From the cell containing the given text, extract its center point as [X, Y] coordinate. 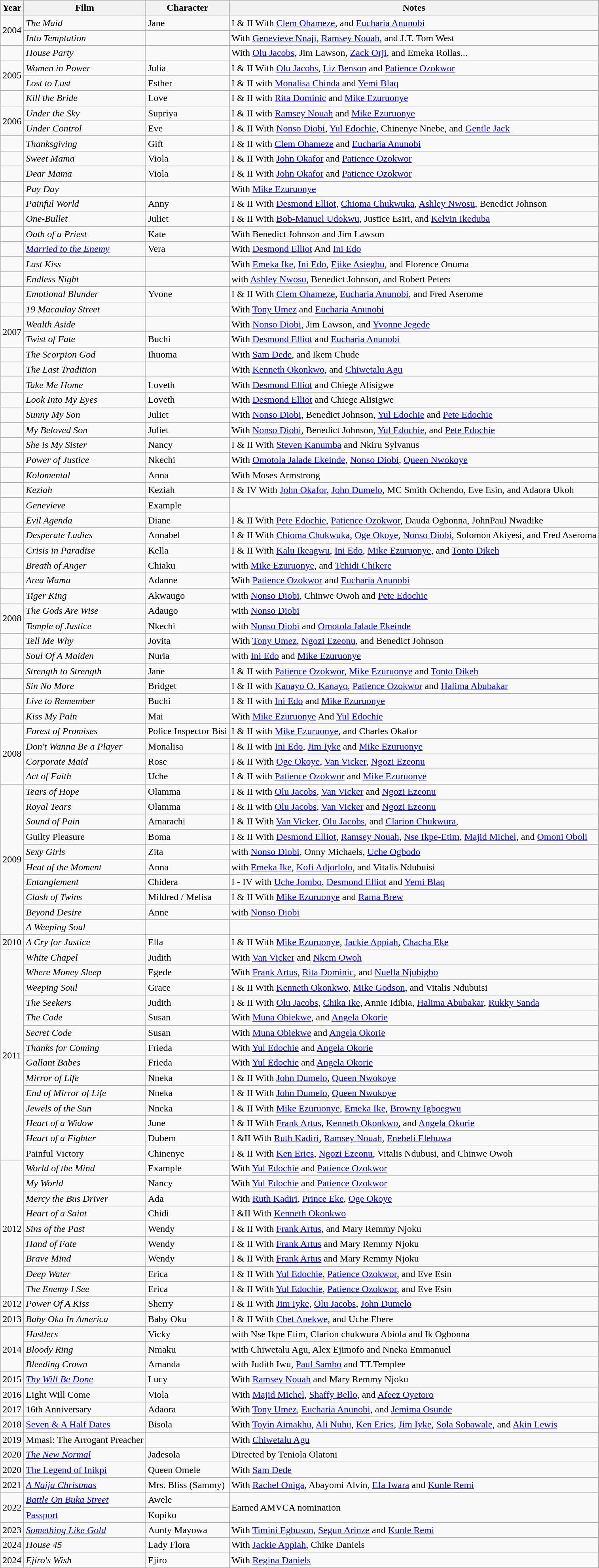
I & II with Rita Dominic and Mike Ezuruonye [414, 98]
Nmaku [188, 1349]
Sherry [188, 1304]
Sound of Pain [85, 822]
2010 [12, 942]
Esther [188, 83]
Chidi [188, 1214]
I &II With Ruth Kadiri, Ramsey Nouah, Enebeli Elebuwa [414, 1138]
with Chiwetalu Agu, Alex Ejimofo and Nneka Emmanuel [414, 1349]
2014 [12, 1349]
Ihuoma [188, 354]
With Muna Obiekwe and Angela Okorie [414, 1033]
I & II With Chet Anekwe, and Uche Ebere [414, 1319]
Bisola [188, 1425]
Bridget [188, 686]
Diane [188, 520]
Awele [188, 1500]
The Last Tradition [85, 369]
With Mike Ezuruonye And Yul Edochie [414, 716]
Oath of a Priest [85, 234]
Directed by Teniola Olatoni [414, 1455]
With Genevieve Nnaji, Ramsey Nouah, and J.T. Tom West [414, 38]
With Ruth Kadiri, Prince Eke, Oge Okoye [414, 1199]
Breath of Anger [85, 565]
With Timini Egbuson, Segun Arinze and Kunle Remi [414, 1530]
Women in Power [85, 68]
I & II with Patience Ozokwor and Mike Ezuruonye [414, 776]
Weeping Soul [85, 988]
Lady Flora [188, 1545]
I & II With Mike Ezuruonye, Jackie Appiah, Chacha Eke [414, 942]
The Maid [85, 23]
Sin No More [85, 686]
2019 [12, 1440]
Annabel [188, 535]
With Desmond Elliot And Ini Edo [414, 249]
Genevieve [85, 505]
Bloody Ring [85, 1349]
With Nonso Diobi, Benedict Johnson, Yul Edochie and Pete Edochie [414, 415]
Zita [188, 852]
I & II With Mike Ezuruonye and Rama Brew [414, 897]
With Tony Umez, Eucharia Anunobi, and Jemima Osunde [414, 1410]
I & II with Mike Ezuruonye, and Charles Okafor [414, 731]
Lucy [188, 1379]
Look Into My Eyes [85, 400]
Clash of Twins [85, 897]
With Rachel Oniga, Abayomi Alvin, Efa Iwara and Kunle Remi [414, 1485]
With Frank Artus, Rita Dominic, and Nuella Njubigbo [414, 972]
With Ramsey Nouah and Mary Remmy Njoku [414, 1379]
A Naija Christmas [85, 1485]
Jadesola [188, 1455]
End of Mirror of Life [85, 1093]
2015 [12, 1379]
With Moses Armstrong [414, 475]
Secret Code [85, 1033]
with Nonso Diobi and Omotola Jalade Ekeinde [414, 626]
Area Mama [85, 580]
2006 [12, 121]
Nuria [188, 656]
I & II With Desmond Elliot, Chioma Chukwuka, Ashley Nwosu, Benedict Johnson [414, 204]
I & II With Bob-Manuel Udokwu, Justice Esiri, and Kelvin Ikeduba [414, 219]
My World [85, 1184]
Chiaku [188, 565]
Live to Remember [85, 701]
Into Temptation [85, 38]
With Regina Daniels [414, 1560]
Hustlers [85, 1334]
Kiss My Pain [85, 716]
She is My Sister [85, 445]
I & II With Olu Jacobs, Chika Ike, Annie Idibia, Halima Abubakar, Rukky Sanda [414, 1003]
Desperate Ladies [85, 535]
2009 [12, 859]
I & II With Ken Erics, Ngozi Ezeonu, Vitalis Ndubusi, and Chinwe Owoh [414, 1153]
Anne [188, 912]
I & II with Kanayo O. Kanayo, Patience Ozokwor and Halima Abubakar [414, 686]
With Van Vicker and Nkem Owoh [414, 957]
A Weeping Soul [85, 927]
Love [188, 98]
With Majid Michel, Shaffy Bello, and Afeez Oyetoro [414, 1394]
Kella [188, 550]
With Nonso Diobi, Benedict Johnson, Yul Edochie, and Pete Edochie [414, 430]
19 Macaulay Street [85, 309]
With Sam Dede [414, 1470]
Forest of Promises [85, 731]
Boma [188, 837]
Uche [188, 776]
I & II With Pete Edochie, Patience Ozokwor, Dauda Ogbonna, JohnPaul Nwadike [414, 520]
Thanks for Coming [85, 1048]
The Enemy I See [85, 1289]
with Nonso Diobi, Onny Michaels, Uche Ogbodo [414, 852]
Queen Omele [188, 1470]
Film [85, 8]
Sweet Mama [85, 158]
Corporate Maid [85, 761]
Pay Day [85, 189]
I & II With Nonso Diobi, Yul Edochie, Chinenye Nnebe, and Gentle Jack [414, 128]
Amanda [188, 1364]
I & IV With John Okafor, John Dumelo, MC Smith Ochendo, Eve Esin, and Adaora Ukoh [414, 490]
I & II With Clem Ohameze, and Eucharia Anunobi [414, 23]
with Ini Edo and Mike Ezuruonye [414, 656]
Adaugo [188, 611]
Brave Mind [85, 1259]
2007 [12, 332]
Aunty Mayowa [188, 1530]
Heart of a Fighter [85, 1138]
2023 [12, 1530]
2022 [12, 1507]
A Cry for Justice [85, 942]
I & II With Oge Okoye, Van Vicker, Ngozi Ezeonu [414, 761]
with Judith Iwu, Paul Sambo and TT.Templee [414, 1364]
Crisis in Paradise [85, 550]
Vera [188, 249]
Power of Justice [85, 460]
Earned AMVCA nomination [414, 1507]
Guilty Pleasure [85, 837]
Emotional Blunder [85, 294]
I & II with Monalisa Chinda and Yemi Blaq [414, 83]
Egede [188, 972]
I & II With Chioma Chukwuka, Oge Okoye, Nonso Diobi, Solomon Akiyesi, and Fred Aseroma [414, 535]
The Legend of Inikpi [85, 1470]
The Scorpion God [85, 354]
Kill the Bride [85, 98]
Wealth Aside [85, 324]
Take Me Home [85, 384]
Under Control [85, 128]
with Nse Ikpe Etim, Clarion chukwura Abiola and Ik Ogbonna [414, 1334]
June [188, 1123]
I & II with Patience Ozokwor, Mike Ezuruonye and Tonto Dikeh [414, 671]
With Patience Ozokwor and Eucharia Anunobi [414, 580]
Painful Victory [85, 1153]
With Chiwetalu Agu [414, 1440]
with Nonso Diobi, Chinwe Owoh and Pete Edochie [414, 596]
I & II With Van Vicker, Olu Jacobs, and Clarion Chukwura, [414, 822]
Jovita [188, 641]
With Omotola Jalade Ekeinde, Nonso Diobi, Queen Nwokoye [414, 460]
Heat of the Moment [85, 867]
I & II With Desmond Elliot, Ramsey Nouah, Nse Ikpe‑Etim, Majid Michel, and Omoni Oboli [414, 837]
World of the Mind [85, 1168]
Entanglement [85, 882]
With Kenneth Okonkwo, and Chiwetalu Agu [414, 369]
Mildred / Melisa [188, 897]
Passport [85, 1515]
With Muna Obiekwe, and Angela Okorie [414, 1018]
2017 [12, 1410]
Seven & A Half Dates [85, 1425]
Baby Oku [188, 1319]
with Ashley Nwosu, Benedict Johnson, and Robert Peters [414, 279]
Twist of Fate [85, 339]
Battle On Buka Street [85, 1500]
Act of Faith [85, 776]
Temple of Justice [85, 626]
Kopiko [188, 1515]
2016 [12, 1394]
Beyond Desire [85, 912]
Evil Agenda [85, 520]
I & II With Mike Ezuruonye, Emeka Ike, Browny Igboegwu [414, 1108]
With Jackie Appiah, Chike Daniels [414, 1545]
2018 [12, 1425]
Thanksgiving [85, 143]
Kolomental [85, 475]
I & II with Ini Edo, Jim Iyke and Mike Ezuruonye [414, 746]
I & II With Frank Artus, and Mary Remmy Njoku [414, 1229]
Don't Wanna Be a Player [85, 746]
Jewels of the Sun [85, 1108]
Gift [188, 143]
2011 [12, 1056]
I & II With Frank Artus, Kenneth Okonkwo, and Angela Okorie [414, 1123]
2013 [12, 1319]
Mrs. Bliss (Sammy) [188, 1485]
Kate [188, 234]
I & II With Jim Iyke, Olu Jacobs, John Dumelo [414, 1304]
Adaora [188, 1410]
2004 [12, 30]
House 45 [85, 1545]
Endless Night [85, 279]
Chinenye [188, 1153]
with Emeka Ike, Kofi Adjorlolo, and Vitalis Ndubuisi [414, 867]
The New Normal [85, 1455]
With Emeka Ike, Ini Edo, Ejike Asiegbu, and Florence Onuma [414, 264]
Dubem [188, 1138]
Power Of A Kiss [85, 1304]
Under the Sky [85, 113]
Hand of Fate [85, 1244]
Tell Me Why [85, 641]
Julia [188, 68]
Vicky [188, 1334]
With Benedict Johnson and Jim Lawson [414, 234]
Married to the Enemy [85, 249]
With Desmond Elliot and Eucharia Anunobi [414, 339]
With Olu Jacobs, Jim Lawson, Zack Orji, and Emeka Rollas... [414, 53]
I & II With Olu Jacobs, Liz Benson and Patience Ozokwor [414, 68]
My Beloved Son [85, 430]
The Seekers [85, 1003]
Gallant Babes [85, 1063]
Rose [188, 761]
One-Bullet [85, 219]
Light Will Come [85, 1394]
Deep Water [85, 1274]
Ada [188, 1199]
Sexy Girls [85, 852]
Akwaugo [188, 596]
Chidera [188, 882]
Mai [188, 716]
Where Money Sleep [85, 972]
I & II With Kalu Ikeagwu, Ini Edo, Mike Ezuruonye, and Tonto Dikeh [414, 550]
I & II with Clem Ohameze and Eucharia Anunobi [414, 143]
Tiger King [85, 596]
I &II With Kenneth Okonkwo [414, 1214]
I & II with Ramsey Nouah and Mike Ezuruonye [414, 113]
Adanne [188, 580]
Sunny My Son [85, 415]
Heart of a Widow [85, 1123]
with Mike Ezuruonye, and Tchidi Chikere [414, 565]
Soul Of A Maiden [85, 656]
Last Kiss [85, 264]
With Tony Umez, Ngozi Ezeonu, and Benedict Johnson [414, 641]
Supriya [188, 113]
Dear Mama [85, 173]
Strength to Strength [85, 671]
I & II With Steven Kanumba and Nkiru Sylvanus [414, 445]
Lost to Lust [85, 83]
Something Like Gold [85, 1530]
16th Anniversary [85, 1410]
Police Inspector Bisi [188, 731]
Notes [414, 8]
2005 [12, 76]
Tears of Hope [85, 792]
I - IV with Uche Jombo, Desmond Elliot and Yemi Blaq [414, 882]
With Mike Ezuruonye [414, 189]
Year [12, 8]
Painful World [85, 204]
Ejiro's Wish [85, 1560]
Mercy the Bus Driver [85, 1199]
The Gods Are Wise [85, 611]
Heart of a Saint [85, 1214]
Amarachi [188, 822]
With Toyin Aimakhu, Ali Nuhu, Ken Erics, Jim Iyke, Sola Sobawale, and Akin Lewis [414, 1425]
I & II with Ini Edo and Mike Ezuruonye [414, 701]
Ella [188, 942]
The Code [85, 1018]
House Party [85, 53]
With Nonso Diobi, Jim Lawson, and Yvonne Jegede [414, 324]
Anny [188, 204]
Character [188, 8]
With Tony Umez and Eucharia Anunobi [414, 309]
Mirror of Life [85, 1078]
Eve [188, 128]
Yvone [188, 294]
Mmasi: The Arrogant Preacher [85, 1440]
I & II With Kenneth Okonkwo, Mike Godson, and Vitalis Ndubuisi [414, 988]
Monalisa [188, 746]
Thy Will Be Done [85, 1379]
Bleeding Crown [85, 1364]
With Sam Dede, and Ikem Chude [414, 354]
White Chapel [85, 957]
2021 [12, 1485]
Baby Oku In America [85, 1319]
I & II With Clem Ohameze, Eucharia Anunobi, and Fred Aserome [414, 294]
Grace [188, 988]
Royal Tears [85, 807]
Ejiro [188, 1560]
Sins of the Past [85, 1229]
